From the cell containing the given text, extract its center point as [X, Y] coordinate. 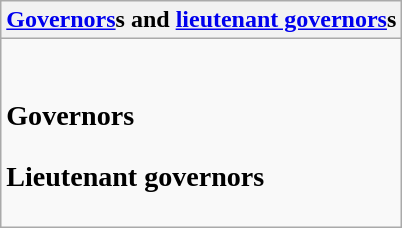
GovernorsLieutenant governors [202, 133]
Governorss and lieutenant governorss [202, 20]
